Detect which cell encompasses the target text, then output its [x, y] center coordinate. 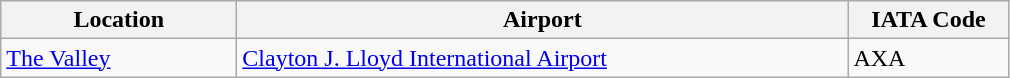
IATA Code [928, 20]
Clayton J. Lloyd International Airport [542, 58]
The Valley [119, 58]
AXA [928, 58]
Airport [542, 20]
Location [119, 20]
